Scan for the cell matching the given text and deliver its [x, y] coordinate at center. 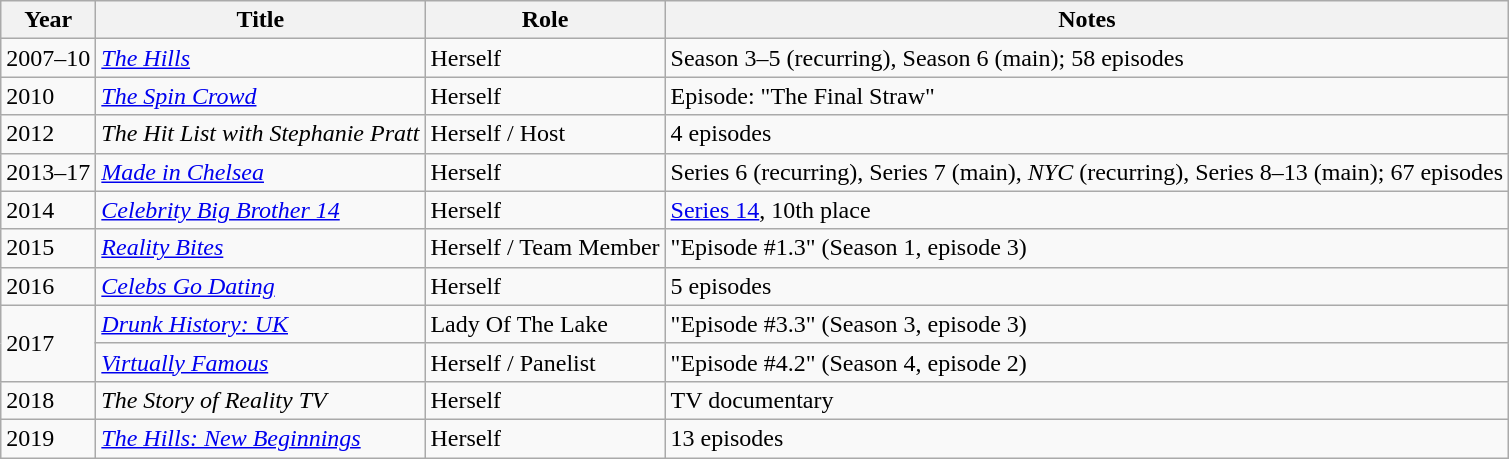
"Episode #3.3" (Season 3, episode 3) [1087, 324]
The Spin Crowd [260, 96]
Role [545, 20]
2010 [48, 96]
The Hills: New Beginnings [260, 438]
Year [48, 20]
2012 [48, 134]
Notes [1087, 20]
Reality Bites [260, 248]
2016 [48, 286]
The Hills [260, 58]
Series 6 (recurring), Series 7 (main), NYC (recurring), Series 8–13 (main); 67 episodes [1087, 172]
Drunk History: UK [260, 324]
Celebs Go Dating [260, 286]
Virtually Famous [260, 362]
5 episodes [1087, 286]
2007–10 [48, 58]
Celebrity Big Brother 14 [260, 210]
Lady Of The Lake [545, 324]
2018 [48, 400]
Series 14, 10th place [1087, 210]
"Episode #4.2" (Season 4, episode 2) [1087, 362]
2019 [48, 438]
2015 [48, 248]
Made in Chelsea [260, 172]
The Hit List with Stephanie Pratt [260, 134]
Herself / Team Member [545, 248]
2017 [48, 343]
Title [260, 20]
Herself / Host [545, 134]
Episode: "The Final Straw" [1087, 96]
13 episodes [1087, 438]
The Story of Reality TV [260, 400]
TV documentary [1087, 400]
"Episode #1.3" (Season 1, episode 3) [1087, 248]
Herself / Panelist [545, 362]
2013–17 [48, 172]
2014 [48, 210]
Season 3–5 (recurring), Season 6 (main); 58 episodes [1087, 58]
4 episodes [1087, 134]
